From the cell containing the given text, extract its center point as [X, Y] coordinate. 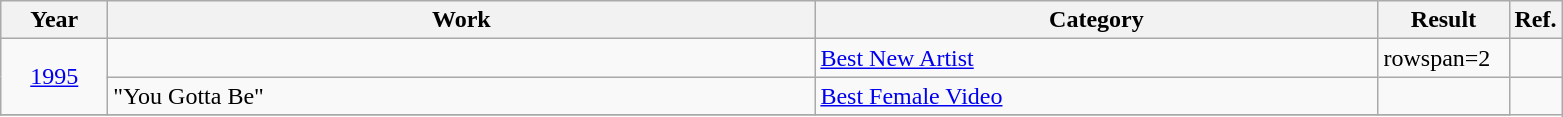
"You Gotta Be" [462, 96]
Year [54, 20]
Best New Artist [1096, 58]
Work [462, 20]
1995 [54, 77]
rowspan=2 [1444, 58]
Category [1096, 20]
Ref. [1536, 20]
Result [1444, 20]
Best Female Video [1096, 96]
